Provide the (X, Y) coordinate of the cell's center where the given text is located.  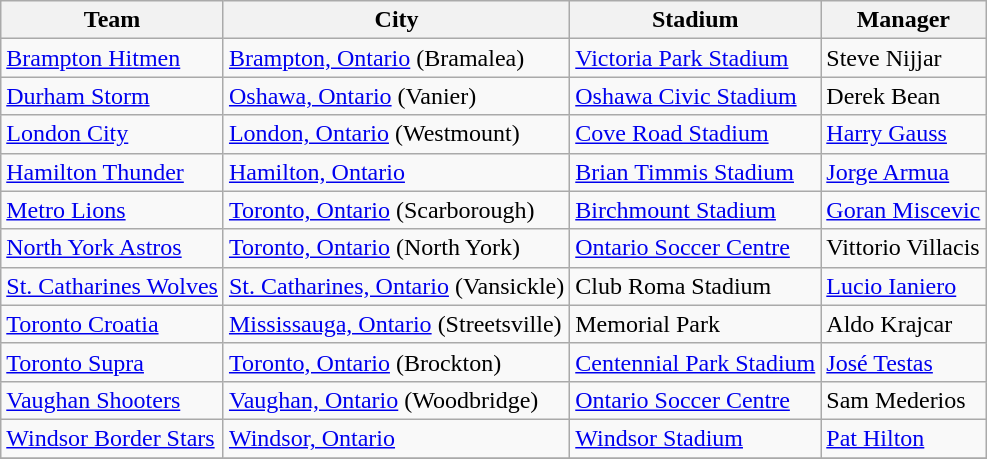
Vaughan Shooters (112, 400)
Derek Bean (904, 96)
Toronto Supra (112, 362)
Mississauga, Ontario (Streetsville) (396, 324)
Goran Miscevic (904, 210)
City (396, 20)
Birchmount Stadium (696, 210)
Windsor Border Stars (112, 438)
London, Ontario (Westmount) (396, 134)
Hamilton Thunder (112, 172)
Windsor Stadium (696, 438)
Harry Gauss (904, 134)
Windsor, Ontario (396, 438)
London City (112, 134)
Toronto, Ontario (North York) (396, 248)
Sam Mederios (904, 400)
Brampton Hitmen (112, 58)
Stadium (696, 20)
Steve Nijjar (904, 58)
Toronto, Ontario (Brockton) (396, 362)
Durham Storm (112, 96)
Lucio Ianiero (904, 286)
Club Roma Stadium (696, 286)
Oshawa Civic Stadium (696, 96)
Toronto, Ontario (Scarborough) (396, 210)
Jorge Armua (904, 172)
Metro Lions (112, 210)
Memorial Park (696, 324)
St. Catharines, Ontario (Vansickle) (396, 286)
North York Astros (112, 248)
Team (112, 20)
Hamilton, Ontario (396, 172)
Brampton, Ontario (Bramalea) (396, 58)
Cove Road Stadium (696, 134)
Pat Hilton (904, 438)
St. Catharines Wolves (112, 286)
Centennial Park Stadium (696, 362)
Victoria Park Stadium (696, 58)
Brian Timmis Stadium (696, 172)
Toronto Croatia (112, 324)
Vittorio Villacis (904, 248)
Oshawa, Ontario (Vanier) (396, 96)
Vaughan, Ontario (Woodbridge) (396, 400)
José Testas (904, 362)
Aldo Krajcar (904, 324)
Manager (904, 20)
